Capture the cell that displays the provided text and extract its [X, Y] central coordinate. 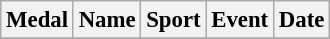
Event [240, 20]
Date [301, 20]
Medal [38, 20]
Name [107, 20]
Sport [174, 20]
